Locate the cell with the specified text and output its [x, y] center coordinate. 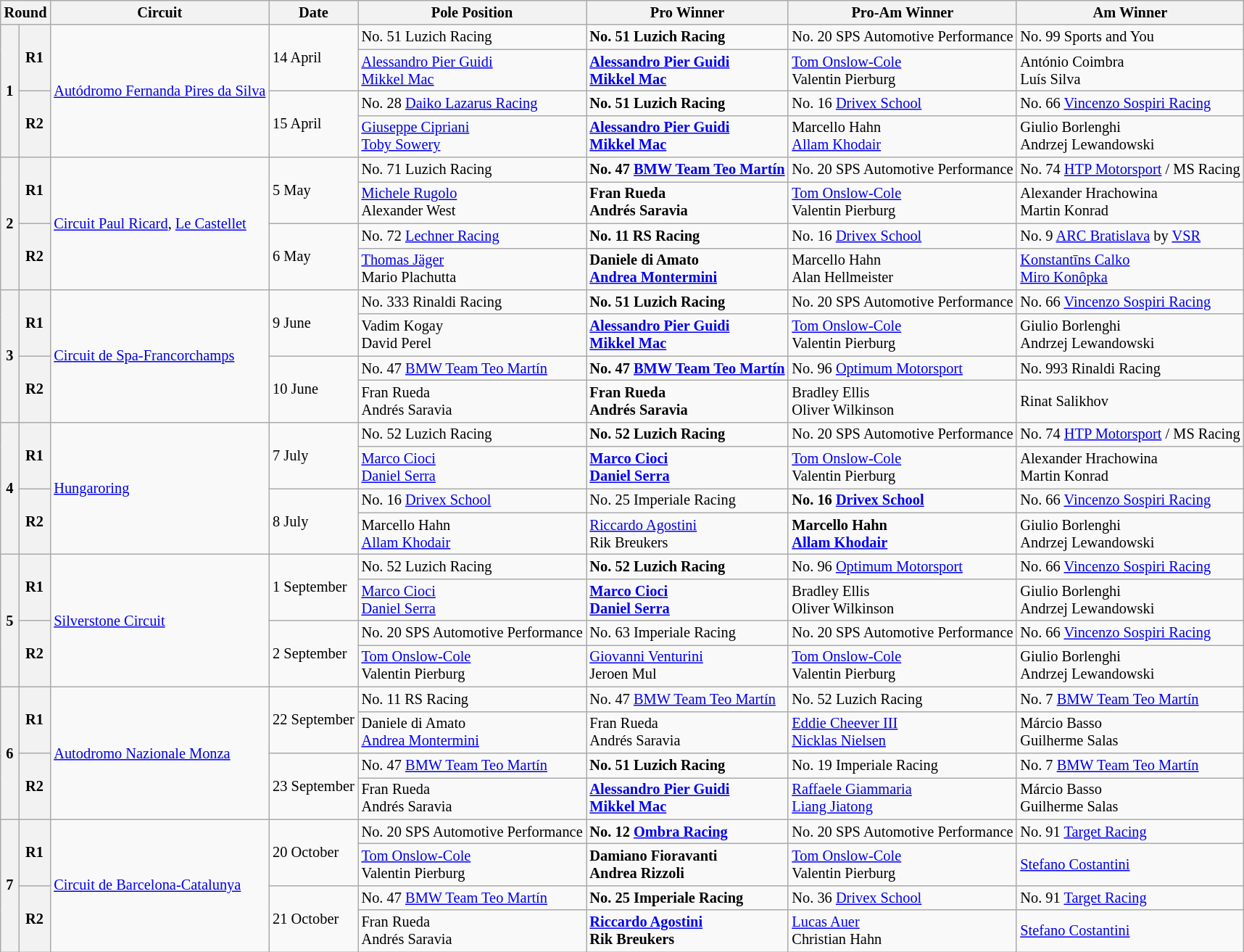
1 [10, 91]
No. 333 Rinaldi Racing [473, 302]
Date [313, 12]
Circuit Paul Ricard, Le Castellet [159, 223]
António Coimbra Luís Silva [1129, 70]
7 July [313, 455]
4 [10, 489]
Circuit de Barcelona-Catalunya [159, 886]
7 [10, 886]
No. 72 Lechner Racing [473, 236]
Rinat Salikhov [1129, 401]
Circuit [159, 12]
3 [10, 355]
Autódromo Fernanda Pires da Silva [159, 91]
Silverstone Circuit [159, 621]
6 May [313, 257]
14 April [313, 58]
No. 99 Sports and You [1129, 37]
2 [10, 223]
1 September [313, 587]
Lucas Auer Christian Hahn [902, 931]
No. 63 Imperiale Racing [687, 633]
Am Winner [1129, 12]
No. 36 Drivex School [902, 898]
Damiano Fioravanti Andrea Rizzoli [687, 864]
Pro-Am Winner [902, 12]
Eddie Cheever III Nicklas Nielsen [902, 732]
Raffaele Giammaria Liang Jiatong [902, 798]
Round [26, 12]
Hungaroring [159, 489]
5 [10, 621]
Giovanni Venturini Jeroen Mul [687, 666]
Konstantīns Calko Miro Konôpka [1129, 269]
21 October [313, 918]
10 June [313, 389]
Vadim Kogay David Perel [473, 335]
Michele Rugolo Alexander West [473, 202]
22 September [313, 719]
15 April [313, 123]
Circuit de Spa-Francorchamps [159, 355]
9 June [313, 322]
No. 28 Daiko Lazarus Racing [473, 103]
6 [10, 753]
No. 19 Imperiale Racing [902, 765]
20 October [313, 853]
5 May [313, 190]
8 July [313, 521]
No. 71 Luzich Racing [473, 170]
Pro Winner [687, 12]
2 September [313, 654]
Thomas Jäger Mario Plachutta [473, 269]
Autodromo Nazionale Monza [159, 753]
Pole Position [473, 12]
No. 12 Ombra Racing [687, 832]
23 September [313, 786]
Giuseppe Cipriani Toby Sowery [473, 136]
No. 993 Rinaldi Racing [1129, 368]
Marcello Hahn Alan Hellmeister [902, 269]
No. 9 ARC Bratislava by VSR [1129, 236]
